Output the (X, Y) coordinate of the center of the cell containing the given text.  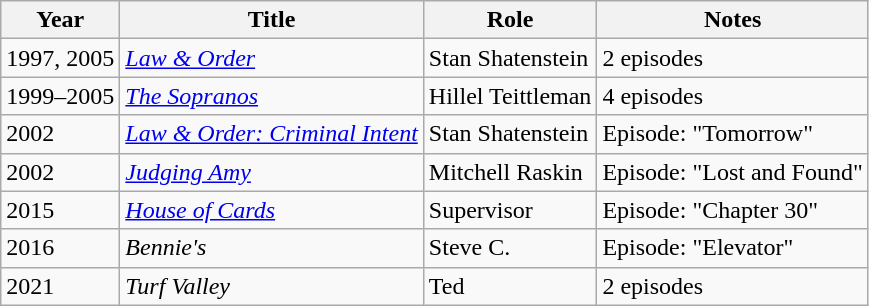
Episode: "Elevator" (732, 248)
Judging Amy (272, 172)
1997, 2005 (60, 58)
1999–2005 (60, 96)
Bennie's (272, 248)
4 episodes (732, 96)
2015 (60, 210)
Law & Order: Criminal Intent (272, 134)
Episode: "Chapter 30" (732, 210)
Ted (510, 286)
2016 (60, 248)
Steve C. (510, 248)
Title (272, 20)
Supervisor (510, 210)
Notes (732, 20)
Episode: "Lost and Found" (732, 172)
Turf Valley (272, 286)
Role (510, 20)
Law & Order (272, 58)
Year (60, 20)
House of Cards (272, 210)
Mitchell Raskin (510, 172)
Hillel Teittleman (510, 96)
2021 (60, 286)
Episode: "Tomorrow" (732, 134)
The Sopranos (272, 96)
